Find where the given text appears and provide that cell's center as [X, Y] coordinate. 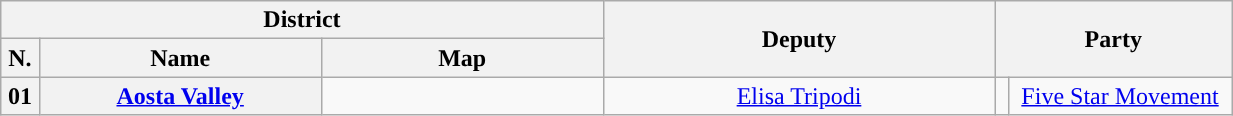
Party [1114, 39]
Aosta Valley [180, 96]
District [302, 20]
Elisa Tripodi [799, 96]
N. [20, 58]
Name [180, 58]
Map [462, 58]
Five Star Movement [1120, 96]
Deputy [799, 39]
01 [20, 96]
